Search for the cell housing the specified text and yield its [x, y] center coordinate. 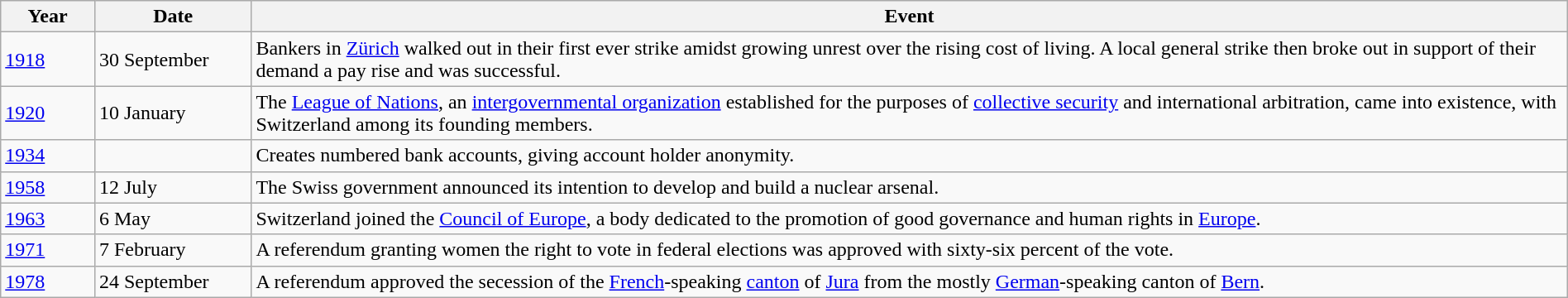
1958 [48, 187]
1920 [48, 113]
1978 [48, 281]
A referendum granting women the right to vote in federal elections was approved with sixty-six percent of the vote. [910, 250]
A referendum approved the secession of the French-speaking canton of Jura from the mostly German-speaking canton of Bern. [910, 281]
10 January [172, 113]
Switzerland joined the Council of Europe, a body dedicated to the promotion of good governance and human rights in Europe. [910, 219]
1918 [48, 60]
Event [910, 17]
12 July [172, 187]
6 May [172, 219]
1934 [48, 156]
1963 [48, 219]
1971 [48, 250]
30 September [172, 60]
7 February [172, 250]
Date [172, 17]
24 September [172, 281]
Creates numbered bank accounts, giving account holder anonymity. [910, 156]
Year [48, 17]
The Swiss government announced its intention to develop and build a nuclear arsenal. [910, 187]
